Return the (x, y) coordinate for the center point of the cell that contains the specified text.  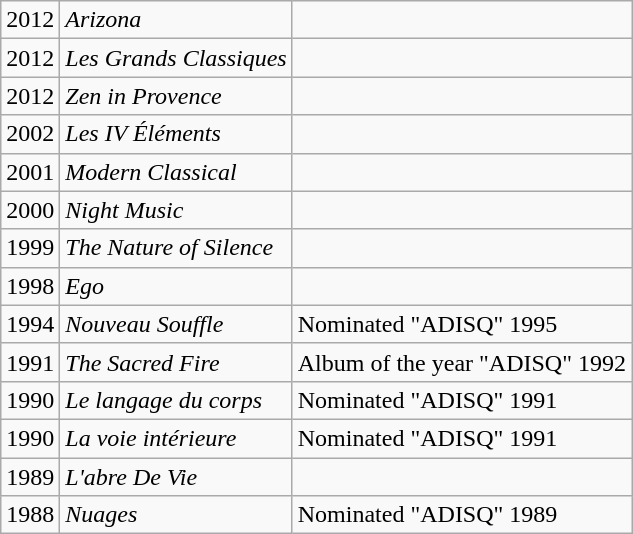
1999 (30, 248)
Night Music (176, 210)
Nominated "ADISQ" 1995 (462, 324)
2002 (30, 134)
Les Grands Classiques (176, 58)
1988 (30, 515)
Zen in Provence (176, 96)
2001 (30, 172)
Arizona (176, 20)
1989 (30, 477)
The Sacred Fire (176, 362)
Les IV Éléments (176, 134)
Ego (176, 286)
Album of the year "ADISQ" 1992 (462, 362)
L'abre De Vie (176, 477)
The Nature of Silence (176, 248)
1994 (30, 324)
Le langage du corps (176, 400)
La voie intérieure (176, 438)
1991 (30, 362)
Nouveau Souffle (176, 324)
Nominated "ADISQ" 1989 (462, 515)
Nuages (176, 515)
2000 (30, 210)
1998 (30, 286)
Modern Classical (176, 172)
